Scan for the cell matching the given text and deliver its [x, y] coordinate at center. 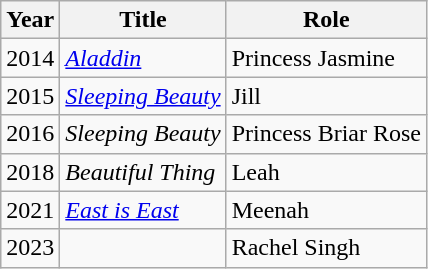
Aladdin [143, 58]
Year [30, 20]
2016 [30, 134]
Princess Briar Rose [326, 134]
2023 [30, 248]
Jill [326, 96]
2021 [30, 210]
Title [143, 20]
Beautiful Thing [143, 172]
Rachel Singh [326, 248]
2018 [30, 172]
Princess Jasmine [326, 58]
East is East [143, 210]
Role [326, 20]
Meenah [326, 210]
Leah [326, 172]
2015 [30, 96]
2014 [30, 58]
